Return the (x, y) coordinate for the center point of the cell that contains the specified text.  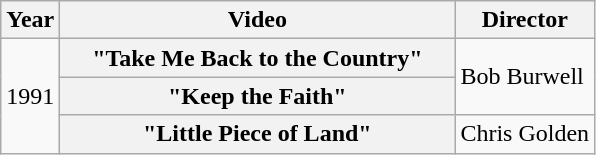
Director (525, 20)
Chris Golden (525, 134)
"Keep the Faith" (258, 96)
"Little Piece of Land" (258, 134)
1991 (30, 96)
Year (30, 20)
"Take Me Back to the Country" (258, 58)
Bob Burwell (525, 77)
Video (258, 20)
